Capture the cell that displays the provided text and extract its (x, y) central coordinate. 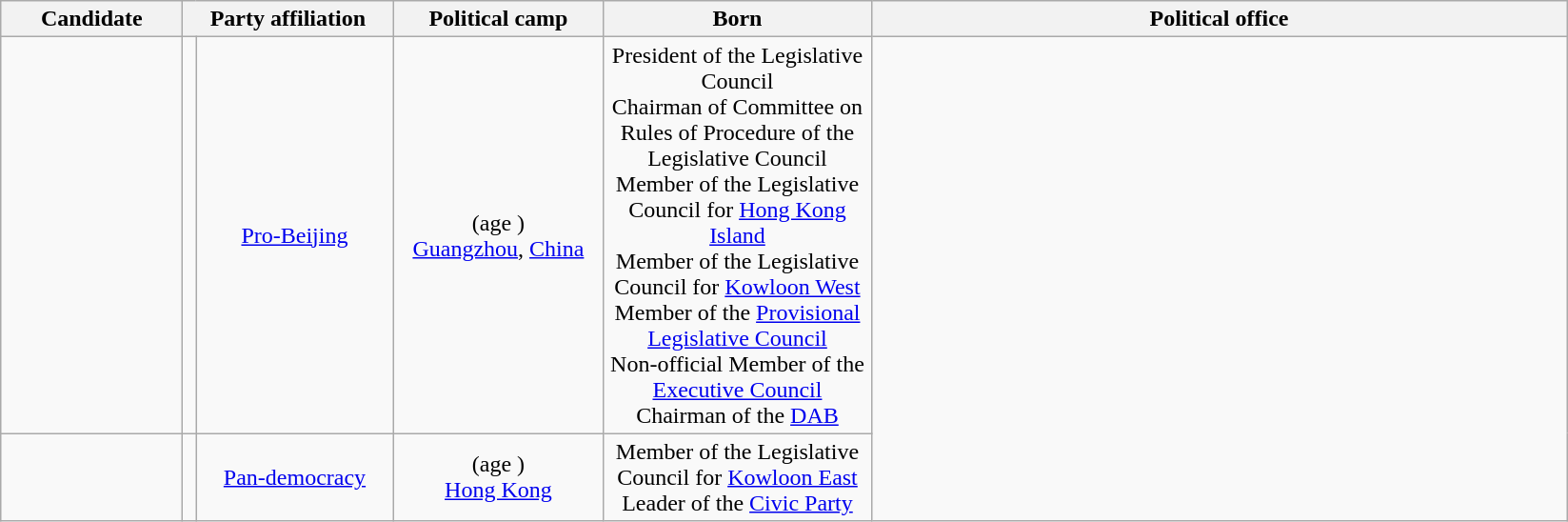
Political camp (499, 19)
(age )Guangzhou, China (499, 235)
Pan-democracy (295, 477)
Born (737, 19)
Member of the Legislative Council for Kowloon East Leader of the Civic Party (737, 477)
(age )Hong Kong (499, 477)
Pro-Beijing (295, 235)
Candidate (91, 19)
Party affiliation (288, 19)
Political office (1219, 19)
